Scan for the cell matching the given text and deliver its [X, Y] coordinate at center. 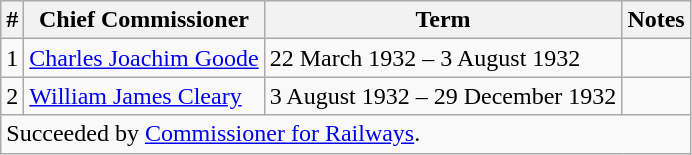
Charles Joachim Goode [144, 58]
3 August 1932 – 29 December 1932 [443, 96]
Notes [656, 20]
Term [443, 20]
2 [12, 96]
Chief Commissioner [144, 20]
William James Cleary [144, 96]
1 [12, 58]
Succeeded by Commissioner for Railways. [346, 134]
22 March 1932 – 3 August 1932 [443, 58]
# [12, 20]
